Output the [X, Y] coordinate of the center of the cell containing the given text.  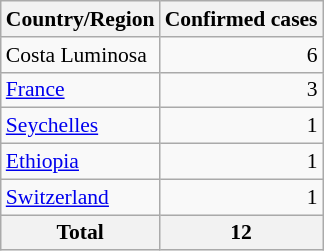
Ethiopia [80, 162]
Seychelles [80, 126]
Confirmed cases [242, 19]
France [80, 90]
Switzerland [80, 197]
Costa Luminosa [80, 55]
Country/Region [80, 19]
6 [242, 55]
3 [242, 90]
12 [242, 233]
Total [80, 233]
